Output the [x, y] coordinate of the center of the cell containing the given text.  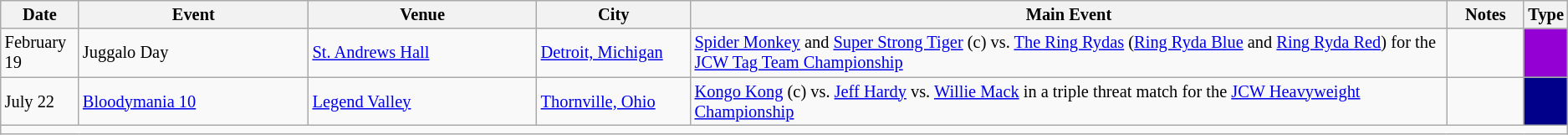
Event [194, 14]
Date [40, 14]
City [614, 14]
February 19 [40, 53]
Detroit, Michigan [614, 53]
Notes [1485, 14]
July 22 [40, 101]
Type [1545, 14]
Legend Valley [423, 101]
Juggalo Day [194, 53]
Thornville, Ohio [614, 101]
Venue [423, 14]
Spider Monkey and Super Strong Tiger (c) vs. The Ring Rydas (Ring Ryda Blue and Ring Ryda Red) for the JCW Tag Team Championship [1069, 53]
Kongo Kong (c) vs. Jeff Hardy vs. Willie Mack in a triple threat match for the JCW Heavyweight Championship [1069, 101]
Bloodymania 10 [194, 101]
Main Event [1069, 14]
St. Andrews Hall [423, 53]
